Pinpoint the cell where the given text exists, returning its (x, y) midpoint coordinate. 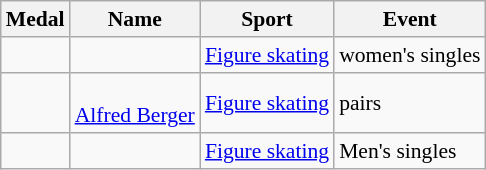
Event (410, 19)
women's singles (410, 55)
Medal (36, 19)
Name (135, 19)
Alfred Berger (135, 102)
Sport (267, 19)
pairs (410, 102)
Men's singles (410, 152)
